Output the (x, y) coordinate of the center of the cell containing the given text.  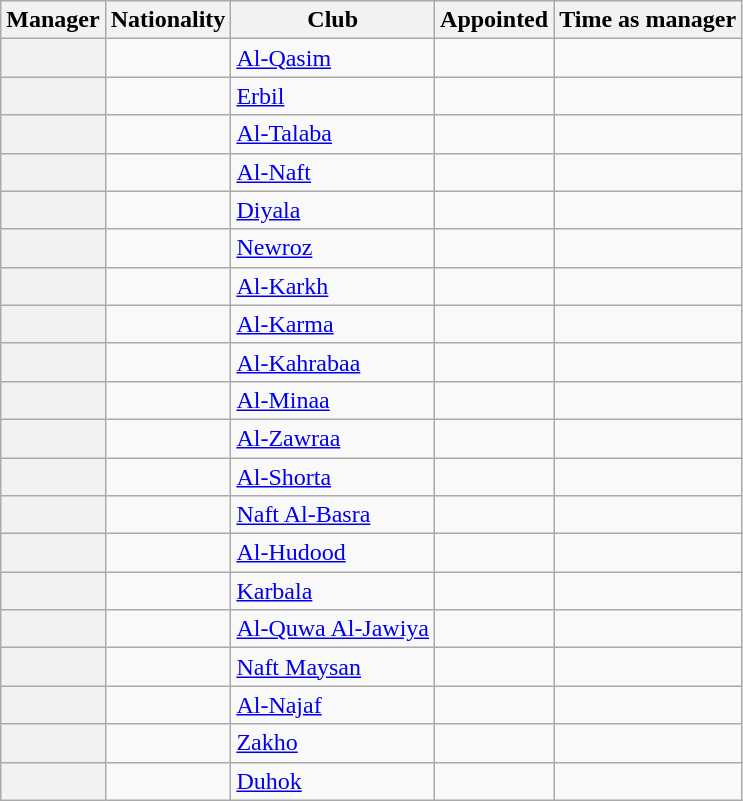
Al-Talaba (333, 134)
Al-Najaf (333, 705)
Al-Quwa Al-Jawiya (333, 629)
Naft Al-Basra (333, 515)
Al-Shorta (333, 477)
Al-Kahrabaa (333, 362)
Club (333, 20)
Al-Minaa (333, 400)
Nationality (168, 20)
Duhok (333, 781)
Al-Hudood (333, 553)
Zakho (333, 743)
Al-Karma (333, 324)
Appointed (494, 20)
Al-Naft (333, 172)
Erbil (333, 96)
Al-Qasim (333, 58)
Naft Maysan (333, 667)
Newroz (333, 248)
Manager (53, 20)
Karbala (333, 591)
Al-Zawraa (333, 438)
Al-Karkh (333, 286)
Time as manager (648, 20)
Diyala (333, 210)
